Provide the (x, y) coordinate of the cell's center where the given text is located.  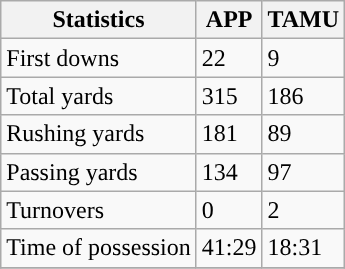
Passing yards (99, 172)
TAMU (304, 20)
22 (229, 58)
APP (229, 20)
186 (304, 96)
First downs (99, 58)
97 (304, 172)
Rushing yards (99, 134)
181 (229, 134)
Statistics (99, 20)
9 (304, 58)
89 (304, 134)
2 (304, 210)
Turnovers (99, 210)
Total yards (99, 96)
0 (229, 210)
18:31 (304, 248)
315 (229, 96)
41:29 (229, 248)
134 (229, 172)
Time of possession (99, 248)
